From the cell containing the given text, extract its center point as [x, y] coordinate. 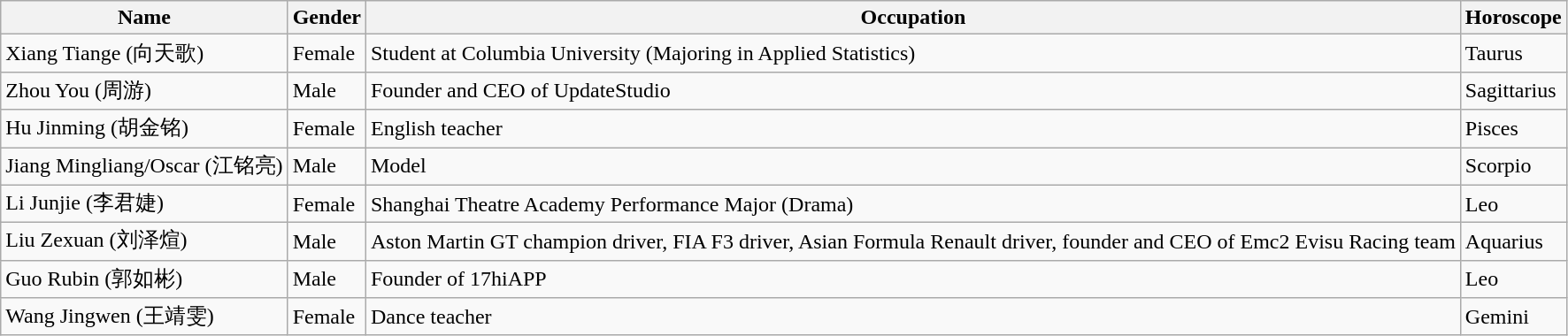
Li Junjie (李君婕) [144, 203]
Sagittarius [1513, 90]
Horoscope [1513, 18]
Dance teacher [913, 317]
Pisces [1513, 129]
Student at Columbia University (Majoring in Applied Statistics) [913, 53]
Aquarius [1513, 242]
Liu Zexuan (刘泽煊) [144, 242]
Scorpio [1513, 166]
Hu Jinming (胡金铭) [144, 129]
Occupation [913, 18]
Aston Martin GT champion driver, FIA F3 driver, Asian Formula Renault driver, founder and CEO of Emc2 Evisu Racing team [913, 242]
Taurus [1513, 53]
Wang Jingwen (王靖雯) [144, 317]
Founder of 17hiAPP [913, 279]
Guo Rubin (郭如彬) [144, 279]
Jiang Mingliang/Oscar (江铭亮) [144, 166]
Model [913, 166]
Xiang Tiange (向天歌) [144, 53]
Gemini [1513, 317]
Name [144, 18]
English teacher [913, 129]
Gender [327, 18]
Zhou You (周游) [144, 90]
Shanghai Theatre Academy Performance Major (Drama) [913, 203]
Founder and CEO of UpdateStudio [913, 90]
